Extract the (x, y) coordinate from the center of the cell holding the provided text.  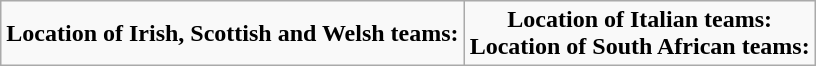
Location of Italian teams: Location of South African teams: (640, 34)
Location of Irish, Scottish and Welsh teams: (232, 34)
